Extract the [x, y] coordinate from the center of the cell holding the provided text.  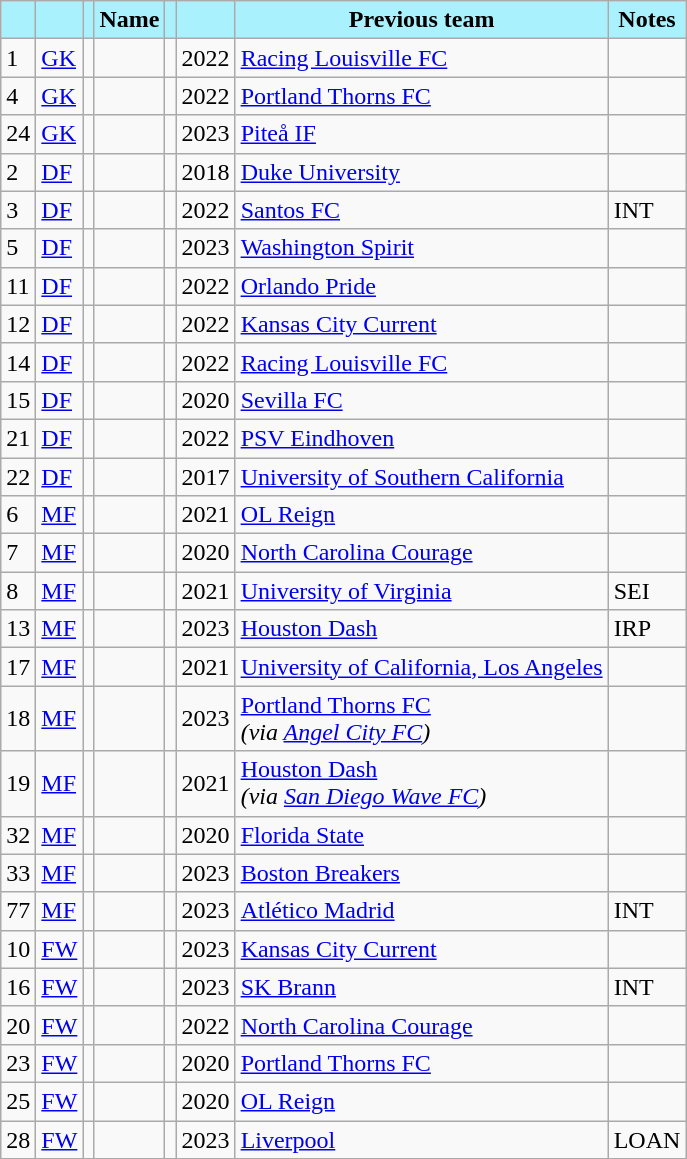
2018 [206, 172]
IRP [647, 629]
Previous team [422, 20]
33 [18, 873]
Houston Dash(via San Diego Wave FC) [422, 784]
4 [18, 96]
Florida State [422, 835]
15 [18, 400]
SEI [647, 591]
Piteå IF [422, 134]
Atlético Madrid [422, 911]
Liverpool [422, 1139]
28 [18, 1139]
Duke University [422, 172]
11 [18, 286]
12 [18, 324]
University of Virginia [422, 591]
SK Brann [422, 987]
2017 [206, 477]
13 [18, 629]
19 [18, 784]
7 [18, 553]
25 [18, 1101]
21 [18, 438]
17 [18, 667]
77 [18, 911]
22 [18, 477]
20 [18, 1025]
Orlando Pride [422, 286]
23 [18, 1063]
24 [18, 134]
University of Southern California [422, 477]
LOAN [647, 1139]
5 [18, 248]
2 [18, 172]
Houston Dash [422, 629]
10 [18, 949]
Washington Spirit [422, 248]
Boston Breakers [422, 873]
Notes [647, 20]
Portland Thorns FC(via Angel City FC) [422, 718]
14 [18, 362]
32 [18, 835]
Santos FC [422, 210]
Name [130, 20]
Sevilla FC [422, 400]
6 [18, 515]
18 [18, 718]
1 [18, 58]
3 [18, 210]
PSV Eindhoven [422, 438]
University of California, Los Angeles [422, 667]
8 [18, 591]
16 [18, 987]
